Identify which cell holds the provided text, then report its [X, Y] central coordinate. 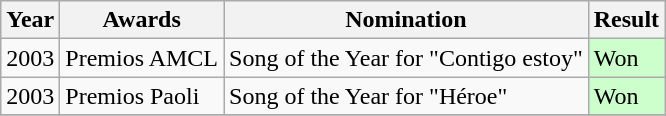
Nomination [406, 20]
Year [30, 20]
Result [626, 20]
Song of the Year for "Contigo estoy" [406, 58]
Premios AMCL [142, 58]
Premios Paoli [142, 96]
Song of the Year for "Héroe" [406, 96]
Awards [142, 20]
